Output the (x, y) coordinate of the center of the cell containing the given text.  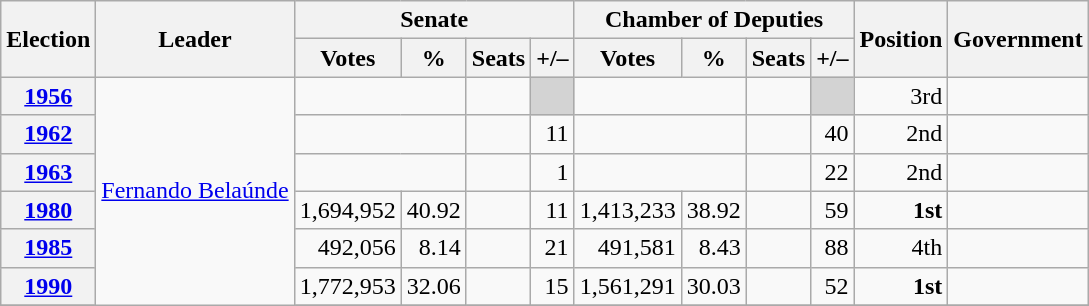
40 (832, 134)
492,056 (348, 248)
38.92 (714, 210)
1956 (48, 96)
21 (552, 248)
Position (901, 39)
1,694,952 (348, 210)
30.03 (714, 286)
40.92 (434, 210)
88 (832, 248)
1990 (48, 286)
Government (1018, 39)
Senate (434, 20)
8.14 (434, 248)
Chamber of Deputies (714, 20)
1 (552, 172)
3rd (901, 96)
52 (832, 286)
32.06 (434, 286)
15 (552, 286)
1980 (48, 210)
1962 (48, 134)
491,581 (628, 248)
1,772,953 (348, 286)
1,561,291 (628, 286)
Leader (195, 39)
59 (832, 210)
22 (832, 172)
1985 (48, 248)
1963 (48, 172)
8.43 (714, 248)
1,413,233 (628, 210)
Election (48, 39)
Fernando Belaúnde (195, 191)
4th (901, 248)
